Locate the cell with the specified text and output its [X, Y] center coordinate. 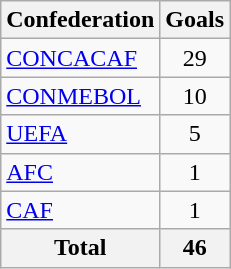
CONMEBOL [80, 96]
46 [195, 248]
CAF [80, 210]
UEFA [80, 134]
10 [195, 96]
Confederation [80, 20]
CONCACAF [80, 58]
Goals [195, 20]
5 [195, 134]
AFC [80, 172]
Total [80, 248]
29 [195, 58]
